Scan for the cell matching the given text and deliver its [x, y] coordinate at center. 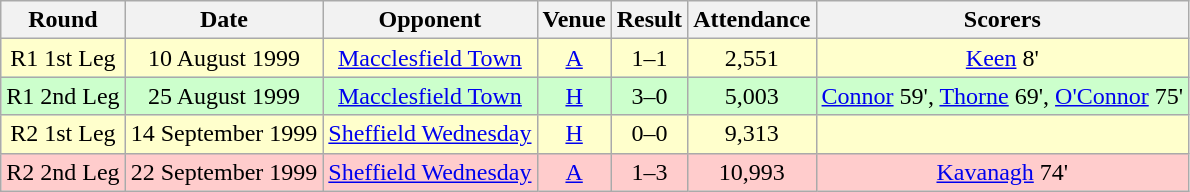
25 August 1999 [224, 96]
3–0 [649, 96]
R2 1st Leg [63, 134]
R1 1st Leg [63, 58]
10,993 [752, 172]
Keen 8' [1002, 58]
0–0 [649, 134]
Kavanagh 74' [1002, 172]
10 August 1999 [224, 58]
Venue [574, 20]
22 September 1999 [224, 172]
1–1 [649, 58]
2,551 [752, 58]
R2 2nd Leg [63, 172]
9,313 [752, 134]
Opponent [430, 20]
Connor 59', Thorne 69', O'Connor 75' [1002, 96]
Attendance [752, 20]
Date [224, 20]
1–3 [649, 172]
14 September 1999 [224, 134]
Scorers [1002, 20]
R1 2nd Leg [63, 96]
Result [649, 20]
5,003 [752, 96]
Round [63, 20]
